Find where the given text appears and provide that cell's center as [X, Y] coordinate. 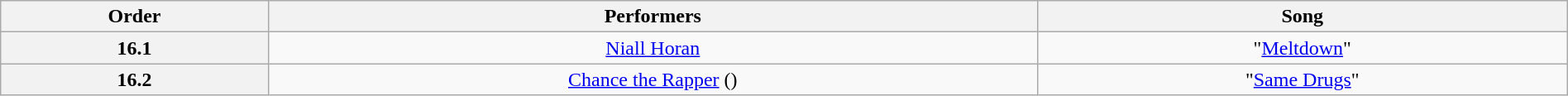
16.2 [135, 79]
Chance the Rapper () [653, 79]
16.1 [135, 48]
Niall Horan [653, 48]
"Meltdown" [1302, 48]
Order [135, 17]
"Same Drugs" [1302, 79]
Performers [653, 17]
Song [1302, 17]
